From the cell containing the given text, extract its center point as (x, y) coordinate. 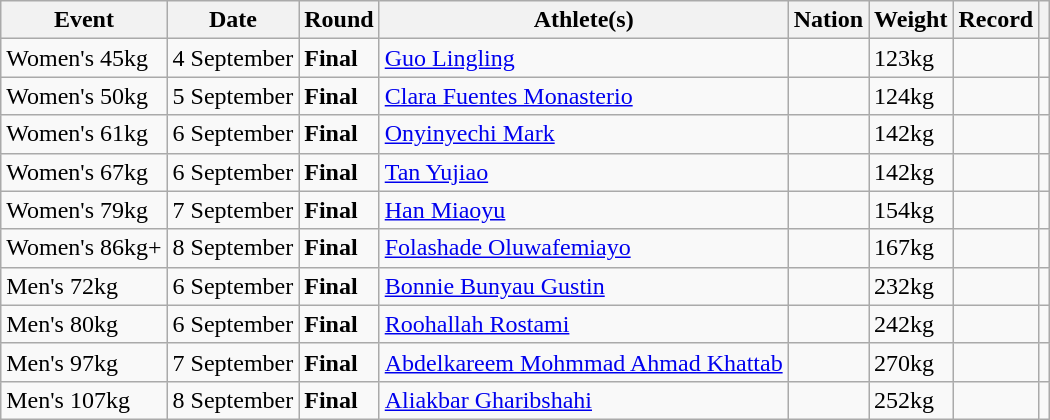
270kg (911, 362)
Folashade Oluwafemiayo (584, 248)
Event (84, 20)
Men's 72kg (84, 286)
Tan Yujiao (584, 172)
Women's 79kg (84, 210)
Aliakbar Gharibshahi (584, 400)
167kg (911, 248)
Bonnie Bunyau Gustin (584, 286)
Men's 80kg (84, 324)
Record (996, 20)
Guo Lingling (584, 58)
4 September (233, 58)
5 September (233, 96)
154kg (911, 210)
Roohallah Rostami (584, 324)
Women's 45kg (84, 58)
Date (233, 20)
124kg (911, 96)
Women's 86kg+ (84, 248)
Women's 50kg (84, 96)
Han Miaoyu (584, 210)
Men's 107kg (84, 400)
Round (339, 20)
Women's 61kg (84, 134)
Nation (828, 20)
Onyinyechi Mark (584, 134)
Weight (911, 20)
232kg (911, 286)
123kg (911, 58)
Women's 67kg (84, 172)
Men's 97kg (84, 362)
Clara Fuentes Monasterio (584, 96)
252kg (911, 400)
Abdelkareem Mohmmad Ahmad Khattab (584, 362)
Athlete(s) (584, 20)
242kg (911, 324)
